Capture the cell that displays the provided text and extract its [X, Y] central coordinate. 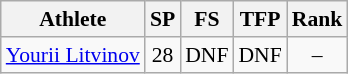
TFP [260, 19]
SP [162, 19]
28 [162, 55]
FS [206, 19]
Rank [318, 19]
Yourii Litvinov [73, 55]
Athlete [73, 19]
– [318, 55]
